From the cell containing the given text, extract its center point as (x, y) coordinate. 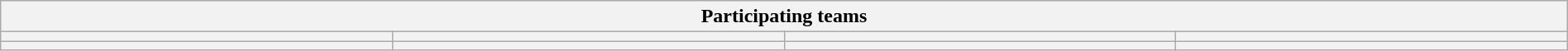
Participating teams (784, 16)
